Extract the (X, Y) coordinate from the center of the cell holding the provided text.  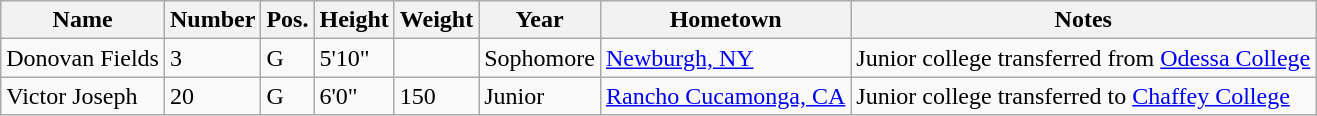
Weight (436, 20)
Name (83, 20)
Height (354, 20)
Victor Joseph (83, 96)
Junior (540, 96)
Pos. (288, 20)
Number (212, 20)
Junior college transferred to Chaffey College (1084, 96)
Junior college transferred from Odessa College (1084, 58)
Notes (1084, 20)
6'0" (354, 96)
Year (540, 20)
20 (212, 96)
Newburgh, NY (725, 58)
Hometown (725, 20)
Rancho Cucamonga, CA (725, 96)
5'10" (354, 58)
Sophomore (540, 58)
3 (212, 58)
150 (436, 96)
Donovan Fields (83, 58)
